From the cell containing the given text, extract its center point as [x, y] coordinate. 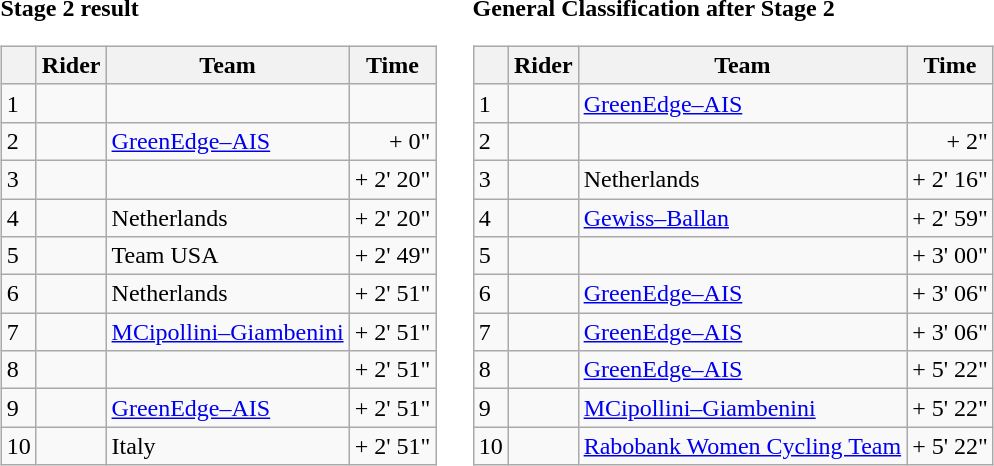
+ 2' 16" [950, 179]
Team USA [228, 256]
Rabobank Women Cycling Team [742, 446]
Gewiss–Ballan [742, 217]
+ 2' 59" [950, 217]
+ 2' 49" [392, 256]
+ 3' 00" [950, 256]
+ 2" [950, 141]
Italy [228, 446]
+ 0" [392, 141]
